Detect which cell encompasses the target text, then output its [X, Y] center coordinate. 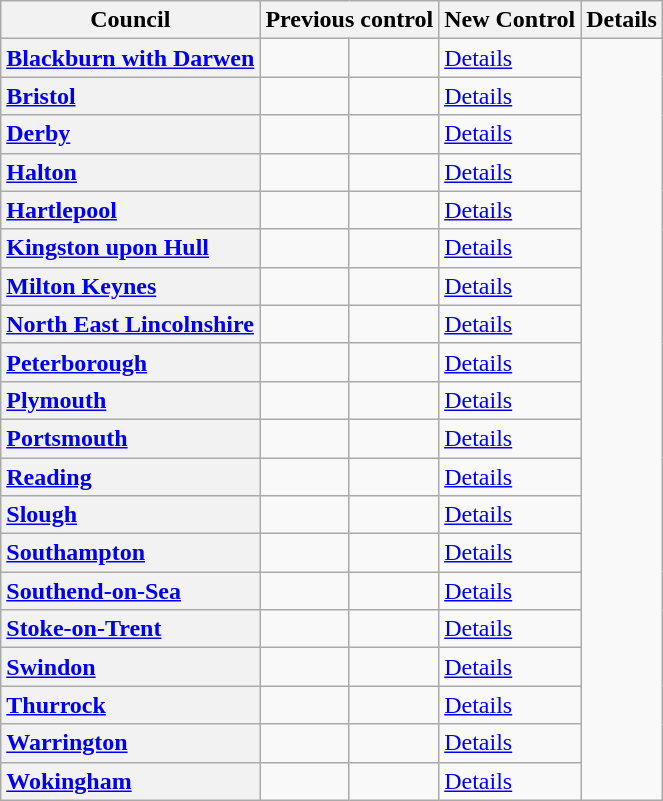
Portsmouth [130, 438]
North East Lincolnshire [130, 324]
Milton Keynes [130, 286]
Blackburn with Darwen [130, 58]
Bristol [130, 96]
Plymouth [130, 400]
Reading [130, 477]
Hartlepool [130, 210]
Council [130, 20]
Southampton [130, 553]
Slough [130, 515]
Previous control [350, 20]
Kingston upon Hull [130, 248]
Halton [130, 172]
Stoke-on-Trent [130, 629]
Wokingham [130, 781]
Thurrock [130, 705]
Southend-on-Sea [130, 591]
New Control [510, 20]
Peterborough [130, 362]
Swindon [130, 667]
Derby [130, 134]
Warrington [130, 743]
